Locate the cell with the specified text and output its [X, Y] center coordinate. 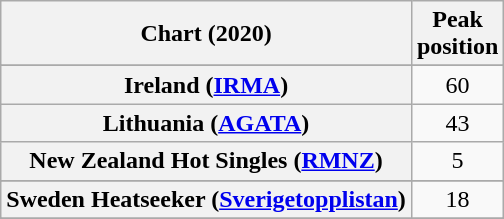
Chart (2020) [206, 34]
New Zealand Hot Singles (RMNZ) [206, 161]
Lithuania (AGATA) [206, 123]
18 [457, 199]
Sweden Heatseeker (Sverigetopplistan) [206, 199]
5 [457, 161]
Ireland (IRMA) [206, 85]
43 [457, 123]
60 [457, 85]
Peakposition [457, 34]
